Pinpoint the cell where the given text exists, returning its (X, Y) midpoint coordinate. 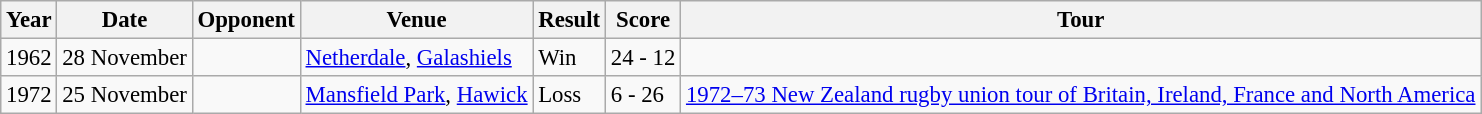
Tour (1081, 20)
Mansfield Park, Hawick (416, 95)
Result (570, 20)
1962 (29, 58)
Score (644, 20)
Year (29, 20)
1972–73 New Zealand rugby union tour of Britain, Ireland, France and North America (1081, 95)
25 November (124, 95)
Opponent (246, 20)
Netherdale, Galashiels (416, 58)
Venue (416, 20)
6 - 26 (644, 95)
Date (124, 20)
Win (570, 58)
Loss (570, 95)
24 - 12 (644, 58)
1972 (29, 95)
28 November (124, 58)
